From the cell containing the given text, extract its center point as [X, Y] coordinate. 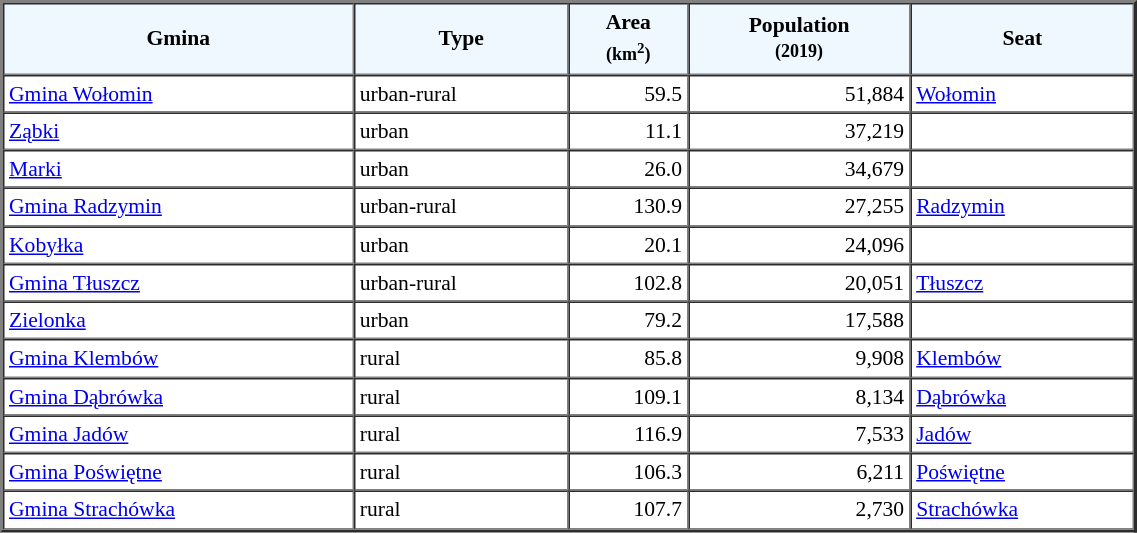
Gmina Klembów [178, 359]
Gmina Tłuszcz [178, 283]
Kobyłka [178, 245]
8,134 [799, 396]
17,588 [799, 321]
Gmina Poświętne [178, 472]
Wołomin [1022, 93]
20.1 [628, 245]
24,096 [799, 245]
Gmina Strachówka [178, 510]
Poświętne [1022, 472]
116.9 [628, 434]
27,255 [799, 207]
Strachówka [1022, 510]
7,533 [799, 434]
109.1 [628, 396]
107.7 [628, 510]
Gmina Dąbrówka [178, 396]
Seat [1022, 38]
20,051 [799, 283]
59.5 [628, 93]
51,884 [799, 93]
Tłuszcz [1022, 283]
79.2 [628, 321]
Population(2019) [799, 38]
37,219 [799, 131]
Gmina [178, 38]
130.9 [628, 207]
6,211 [799, 472]
Dąbrówka [1022, 396]
Radzymin [1022, 207]
Gmina Radzymin [178, 207]
Ząbki [178, 131]
26.0 [628, 169]
11.1 [628, 131]
34,679 [799, 169]
Gmina Jadów [178, 434]
Jadów [1022, 434]
Area(km2) [628, 38]
2,730 [799, 510]
102.8 [628, 283]
Zielonka [178, 321]
106.3 [628, 472]
85.8 [628, 359]
Type [462, 38]
Klembów [1022, 359]
Gmina Wołomin [178, 93]
9,908 [799, 359]
Marki [178, 169]
